Search for the cell housing the specified text and yield its [x, y] center coordinate. 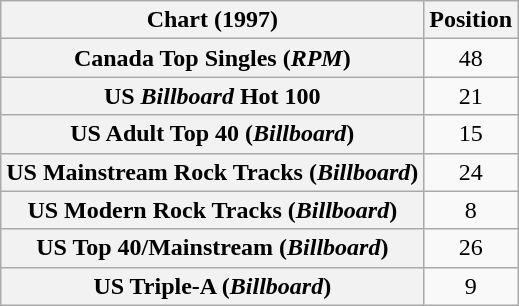
US Mainstream Rock Tracks (Billboard) [212, 172]
US Modern Rock Tracks (Billboard) [212, 210]
9 [471, 286]
15 [471, 134]
Position [471, 20]
US Adult Top 40 (Billboard) [212, 134]
Chart (1997) [212, 20]
26 [471, 248]
US Top 40/Mainstream (Billboard) [212, 248]
US Billboard Hot 100 [212, 96]
48 [471, 58]
8 [471, 210]
21 [471, 96]
24 [471, 172]
US Triple-A (Billboard) [212, 286]
Canada Top Singles (RPM) [212, 58]
